Capture the cell that displays the provided text and extract its [x, y] central coordinate. 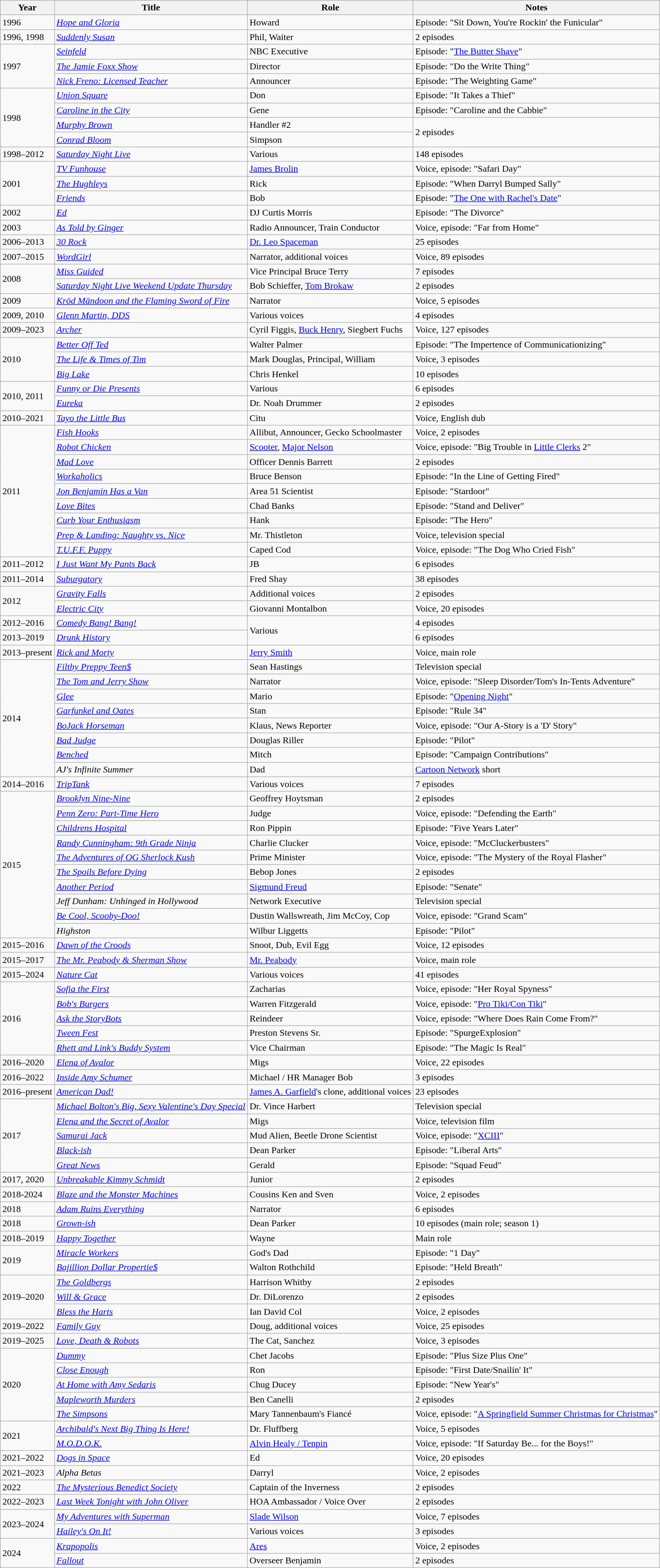
BoJack Horseman [151, 725]
The Adventures of OG Sherlock Kush [151, 857]
Hope and Gloria [151, 22]
Area 51 Scientist [330, 491]
Notes [536, 8]
Kröd Mändoon and the Flaming Sword of Fire [151, 301]
Sean Hastings [330, 667]
2001 [27, 183]
HOA Ambassador / Voice Over [330, 1502]
Rhett and Link's Buddy System [151, 1048]
2015–2016 [27, 945]
Voice, episode: "Far from Home" [536, 227]
Mary Tannenbaum's Fiancé [330, 1414]
Chet Jacobs [330, 1355]
Voice, episode: "Where Does Rain Come From?" [536, 1018]
Great News [151, 1165]
Archer [151, 330]
Ares [330, 1546]
Benched [151, 755]
Episode: "SpurgeExplosion" [536, 1033]
Mitch [330, 755]
Gravity Falls [151, 593]
Scooter, Major Nelson [330, 447]
Bob's Burgers [151, 1004]
2008 [27, 279]
Dr. Leo Spaceman [330, 242]
The Mr. Peabody & Sherman Show [151, 960]
Fred Shay [330, 579]
Bless the Harts [151, 1311]
Highston [151, 931]
Episode: "Squad Feud" [536, 1165]
James A. Garfield's clone, additional voices [330, 1092]
Unbreakable Kimmy Schmidt [151, 1180]
Reindeer [330, 1018]
The Simpsons [151, 1414]
Dr. Fluffberg [330, 1429]
Jon Benjamin Has a Van [151, 491]
Archibald's Next Big Thing Is Here! [151, 1429]
Workaholics [151, 476]
Allibut, Announcer, Gecko Schoolmaster [330, 433]
Inside Amy Schumer [151, 1077]
Darryl [330, 1473]
Voice, episode: "Safari Day" [536, 169]
2014 [27, 718]
Bob Schieffer, Tom Brokaw [330, 286]
2022 [27, 1487]
Seinfeld [151, 52]
Voice, 127 episodes [536, 330]
Vice Chairman [330, 1048]
Prime Minister [330, 857]
Episode: "Campaign Contributions" [536, 755]
2024 [27, 1553]
1998–2012 [27, 154]
Ron [330, 1370]
2021–2023 [27, 1473]
Voice, episode: "McCluckerbusters" [536, 843]
25 episodes [536, 242]
American Dad! [151, 1092]
Don [330, 95]
Episode: "Liberal Arts" [536, 1150]
Fallout [151, 1560]
Alvin Healy / Tenpin [330, 1443]
2020 [27, 1384]
2006–2013 [27, 242]
Director [330, 66]
Big Lake [151, 374]
Episode: "Opening Night" [536, 696]
2009–2023 [27, 330]
Voice, television film [536, 1121]
Michael Bolton's Big, Sexy Valentine's Day Special [151, 1106]
Citu [330, 418]
Love Bites [151, 506]
Dogs in Space [151, 1458]
Miracle Workers [151, 1253]
2011–2014 [27, 579]
At Home with Amy Sedaris [151, 1385]
Year [27, 8]
2021–2022 [27, 1458]
2016 [27, 1018]
Jerry Smith [330, 652]
Chris Henkel [330, 374]
The Tom and Jerry Show [151, 682]
Will & Grace [151, 1297]
Voice, 22 episodes [536, 1062]
Dawn of the Croods [151, 945]
Cartoon Network short [536, 769]
2016–2020 [27, 1062]
My Adventures with Superman [151, 1516]
Klaus, News Reporter [330, 725]
Giovanni Montalbon [330, 608]
AJ's Infinite Summer [151, 769]
Close Enough [151, 1370]
Voice, episode: "A Springfield Summer Christmas for Christmas" [536, 1414]
2002 [27, 213]
Adam Ruins Everything [151, 1209]
Jeff Dunham: Unhinged in Hollywood [151, 901]
Network Executive [330, 901]
Sofia the First [151, 989]
TripTank [151, 784]
Role [330, 8]
10 episodes (main role; season 1) [536, 1224]
Ian David Col [330, 1311]
2018–2019 [27, 1238]
Voice, 25 episodes [536, 1326]
2016–present [27, 1092]
Voice, 7 episodes [536, 1516]
Episode: "The Divorce" [536, 213]
2018-2024 [27, 1194]
Drunk History [151, 637]
Voice, episode: "Pro Tiki/Con Tiki" [536, 1004]
Curb Your Enthusiasm [151, 520]
Vice Principal Bruce Terry [330, 271]
2010, 2011 [27, 396]
Gerald [330, 1165]
Ron Pippin [330, 828]
Krapopolis [151, 1546]
Phil, Waiter [330, 37]
Voice, episode: "If Saturday Be... for the Boys!" [536, 1443]
Happy Together [151, 1238]
2009 [27, 301]
T.U.F.F. Puppy [151, 550]
TV Funhouse [151, 169]
Dr. Vince Harbert [330, 1106]
Walter Palmer [330, 344]
Episode: "Five Years Later" [536, 828]
Miss Guided [151, 271]
2010–2021 [27, 418]
1997 [27, 66]
Last Week Tonight with John Oliver [151, 1502]
Samurai Jack [151, 1136]
2007–2015 [27, 257]
Narrator, additional voices [330, 257]
Voice, episode: "Sleep Disorder/Tom's In-Tents Adventure" [536, 682]
Episode: "1 Day" [536, 1253]
Be Cool, Scooby-Doo! [151, 916]
Hank [330, 520]
Episode: "When Darryl Bumped Sally" [536, 184]
Elena of Avalor [151, 1062]
Voice, television special [536, 535]
Tween Fest [151, 1033]
Garfunkel and Oates [151, 711]
Friends [151, 198]
2017, 2020 [27, 1180]
Suburgatory [151, 579]
Sigmund Freud [330, 886]
Funny or Die Presents [151, 388]
Voice, episode: "The Mystery of the Royal Flasher" [536, 857]
Bebop Jones [330, 872]
Chug Ducey [330, 1385]
Fish Hooks [151, 433]
Robot Chicken [151, 447]
I Just Want My Pants Back [151, 564]
Douglas Riller [330, 740]
Episode: "The Impertence of Communicationizing" [536, 344]
Episode: "First Date/Snailin' It" [536, 1370]
JB [330, 564]
Gene [330, 110]
Randy Cunningham: 9th Grade Ninja [151, 843]
Caped Cod [330, 550]
Episode: "Sit Down, You're Rockin' the Funicular" [536, 22]
Mr. Thistleton [330, 535]
Zacharias [330, 989]
Overseer Benjamin [330, 1560]
Captain of the Inverness [330, 1487]
Voice, episode: "Her Royal Spyness" [536, 989]
Handler #2 [330, 125]
M.O.D.O.K. [151, 1443]
Judge [330, 813]
Additional voices [330, 593]
Rick [330, 184]
Voice, episode: "Grand Scam" [536, 916]
Episode: "The Butter Shave" [536, 52]
Glenn Martin, DDS [151, 315]
Chad Banks [330, 506]
Voice, English dub [536, 418]
2022–2023 [27, 1502]
Episode: "Senate" [536, 886]
Bruce Benson [330, 476]
1996, 1998 [27, 37]
Better Off Ted [151, 344]
Preston Stevens Sr. [330, 1033]
Penn Zero: Part-Time Hero [151, 813]
Suddenly Susan [151, 37]
Mapleworth Murders [151, 1399]
Nature Cat [151, 975]
Howard [330, 22]
Ask the StoryBots [151, 1018]
Stan [330, 711]
DJ Curtis Morris [330, 213]
Bajillion Dollar Propertie$ [151, 1267]
Walton Rothchild [330, 1267]
Episode: "The Magic Is Real" [536, 1048]
Caroline in the City [151, 110]
James Brolin [330, 169]
Cousins Ken and Sven [330, 1194]
2019–2020 [27, 1297]
Mark Douglas, Principal, William [330, 359]
Snoot, Dub, Evil Egg [330, 945]
Union Square [151, 95]
Hailey's On It! [151, 1531]
Doug, additional voices [330, 1326]
Episode: "The Hero" [536, 520]
2017 [27, 1135]
2011–2012 [27, 564]
Tayo the Little Bus [151, 418]
The Life & Times of Tim [151, 359]
Wilbur Liggetts [330, 931]
As Told by Ginger [151, 227]
Wayne [330, 1238]
The Cat, Sanchez [330, 1341]
Voice, 12 episodes [536, 945]
2010 [27, 359]
Episode: "In the Line of Getting Fired" [536, 476]
Voice, episode: "Big Trouble in Little Clerks 2" [536, 447]
2021 [27, 1436]
Dustin Wallswreath, Jim McCoy, Cop [330, 916]
2009, 2010 [27, 315]
2014–2016 [27, 784]
2013–2019 [27, 637]
Electric City [151, 608]
The Jamie Foxx Show [151, 66]
Episode: "Caroline and the Cabbie" [536, 110]
2023–2024 [27, 1524]
Episode: "Stardoor" [536, 491]
God's Dad [330, 1253]
41 episodes [536, 975]
Another Period [151, 886]
10 episodes [536, 374]
Filthy Preppy Teen$ [151, 667]
2012 [27, 601]
Love, Death & Robots [151, 1341]
Eureka [151, 403]
Episode: "Do the Write Thing" [536, 66]
Episode: "Held Breath" [536, 1267]
Comedy Bang! Bang! [151, 623]
Dummy [151, 1355]
Voice, episode: "Defending the Earth" [536, 813]
Episode: "The Weighting Game" [536, 81]
148 episodes [536, 154]
2015 [27, 864]
Michael / HR Manager Bob [330, 1077]
Voice, 89 episodes [536, 257]
Title [151, 8]
2015–2017 [27, 960]
The Hughleys [151, 184]
Glee [151, 696]
2013–present [27, 652]
38 episodes [536, 579]
Slade Wilson [330, 1516]
The Mysterious Benedict Society [151, 1487]
Murphy Brown [151, 125]
Episode: "Plus Size Plus One" [536, 1355]
Mario [330, 696]
Saturday Night Live Weekend Update Thursday [151, 286]
2019–2025 [27, 1341]
2016–2022 [27, 1077]
Announcer [330, 81]
The Spoils Before Dying [151, 872]
Episode: "The One with Rachel's Date" [536, 198]
Charlie Clucker [330, 843]
Blaze and the Monster Machines [151, 1194]
Brooklyn Nine-Nine [151, 799]
2003 [27, 227]
Radio Announcer, Train Conductor [330, 227]
Episode: "It Takes a Thief" [536, 95]
Dr. Noah Drummer [330, 403]
2012–2016 [27, 623]
Junior [330, 1180]
Episode: "New Year's" [536, 1385]
Voice, episode: "The Dog Who Cried Fish" [536, 550]
Mad Love [151, 462]
Simpson [330, 139]
Family Guy [151, 1326]
Conrad Bloom [151, 139]
1996 [27, 22]
Geoffrey Hoytsman [330, 799]
Officer Dennis Barrett [330, 462]
Bob [330, 198]
Harrison Whitby [330, 1282]
Voice, episode: "XCIII" [536, 1136]
Episode: "Rule 34" [536, 711]
NBC Executive [330, 52]
Nick Freno: Licensed Teacher [151, 81]
Alpha Betas [151, 1473]
Warren Fitzgerald [330, 1004]
2019 [27, 1260]
2019–2022 [27, 1326]
Ben Canelli [330, 1399]
2015–2024 [27, 975]
Dr. DiLorenzo [330, 1297]
Bad Judge [151, 740]
Mr. Peabody [330, 960]
Cyril Figgis, Buck Henry, Siegbert Fuchs [330, 330]
Saturday Night Live [151, 154]
WordGirl [151, 257]
23 episodes [536, 1092]
Dad [330, 769]
1998 [27, 117]
Mud Alien, Beetle Drone Scientist [330, 1136]
30 Rock [151, 242]
Childrens Hospital [151, 828]
Rick and Morty [151, 652]
Prep & Landing: Naughty vs. Nice [151, 535]
Grown-ish [151, 1224]
The Goldbergs [151, 1282]
Black-ish [151, 1150]
2011 [27, 491]
Voice, episode: "Our A-Story is a 'D' Story" [536, 725]
Episode: "Stand and Deliver" [536, 506]
Elena and the Secret of Avalor [151, 1121]
Main role [536, 1238]
